Capture the cell that displays the provided text and extract its (x, y) central coordinate. 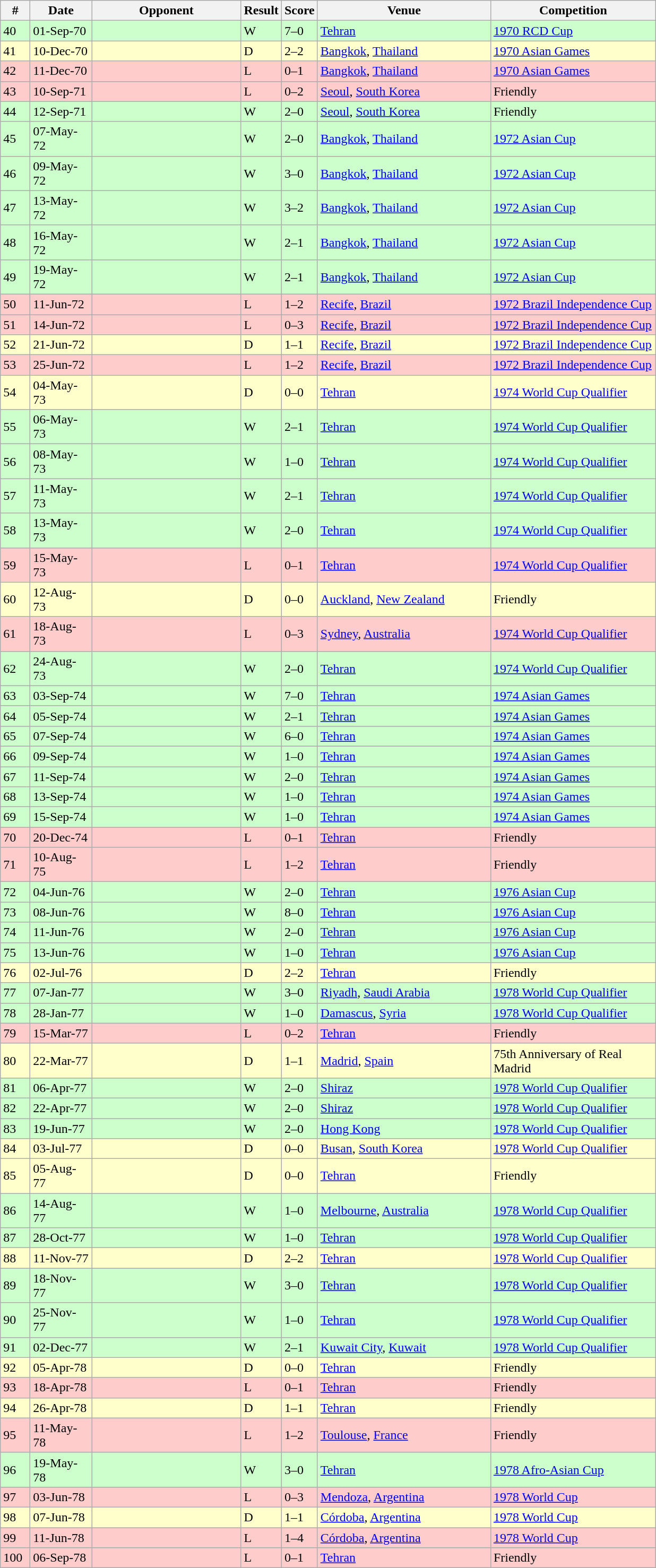
15-Sep-74 (61, 817)
87 (15, 1238)
03-Sep-74 (61, 696)
18-Nov-77 (61, 1285)
6–0 (299, 736)
45 (15, 139)
Date (61, 11)
Opponent (167, 11)
89 (15, 1285)
72 (15, 892)
01-Sep-70 (61, 31)
91 (15, 1347)
02-Dec-77 (61, 1347)
07-Sep-74 (61, 736)
1–4 (299, 1537)
1978 Afro-Asian Cup (573, 1470)
26-Apr-78 (61, 1408)
81 (15, 1088)
Riyadh, Saudi Arabia (404, 993)
05-Apr-78 (61, 1367)
96 (15, 1470)
54 (15, 393)
18-Aug-73 (61, 634)
1970 RCD Cup (573, 31)
Melbourne, Australia (404, 1211)
11-Jun-72 (61, 304)
60 (15, 600)
98 (15, 1517)
46 (15, 173)
Mendoza, Argentina (404, 1497)
Damascus, Syria (404, 1013)
11-Sep-74 (61, 776)
08-Jun-76 (61, 912)
88 (15, 1258)
80 (15, 1060)
18-Apr-78 (61, 1388)
69 (15, 817)
05-Aug-77 (61, 1176)
Result (261, 11)
77 (15, 993)
65 (15, 736)
25-Nov-77 (61, 1320)
04-May-73 (61, 393)
04-Jun-76 (61, 892)
Venue (404, 11)
8–0 (299, 912)
11-May-78 (61, 1435)
03-Jul-77 (61, 1149)
90 (15, 1320)
21-Jun-72 (61, 345)
07-Jun-78 (61, 1517)
84 (15, 1149)
40 (15, 31)
49 (15, 277)
13-May-73 (61, 531)
15-May-73 (61, 565)
13-May-72 (61, 208)
20-Dec-74 (61, 837)
41 (15, 51)
Busan, South Korea (404, 1149)
70 (15, 837)
Competition (573, 11)
59 (15, 565)
56 (15, 462)
03-Jun-78 (61, 1497)
22-Mar-77 (61, 1060)
19-May-72 (61, 277)
92 (15, 1367)
15-Mar-77 (61, 1033)
55 (15, 427)
10-Sep-71 (61, 91)
12-Sep-71 (61, 111)
11-Jun-78 (61, 1537)
13-Jun-76 (61, 952)
11-Dec-70 (61, 71)
82 (15, 1108)
19-Jun-77 (61, 1129)
51 (15, 324)
78 (15, 1013)
42 (15, 71)
94 (15, 1408)
64 (15, 716)
50 (15, 304)
Auckland, New Zealand (404, 600)
12-Aug-73 (61, 600)
24-Aug-73 (61, 669)
100 (15, 1558)
52 (15, 345)
13-Sep-74 (61, 797)
57 (15, 496)
53 (15, 365)
58 (15, 531)
85 (15, 1176)
3–2 (299, 208)
79 (15, 1033)
28-Jan-77 (61, 1013)
14-Aug-77 (61, 1211)
09-Sep-74 (61, 756)
61 (15, 634)
11-Nov-77 (61, 1258)
44 (15, 111)
75 (15, 952)
63 (15, 696)
10-Aug-75 (61, 865)
74 (15, 932)
73 (15, 912)
19-May-78 (61, 1470)
11-May-73 (61, 496)
48 (15, 242)
06-May-73 (61, 427)
95 (15, 1435)
67 (15, 776)
28-Oct-77 (61, 1238)
Sydney, Australia (404, 634)
07-May-72 (61, 139)
83 (15, 1129)
43 (15, 91)
71 (15, 865)
93 (15, 1388)
47 (15, 208)
Kuwait City, Kuwait (404, 1347)
75th Anniversary of Real Madrid (573, 1060)
99 (15, 1537)
08-May-73 (61, 462)
16-May-72 (61, 242)
05-Sep-74 (61, 716)
10-Dec-70 (61, 51)
06-Apr-77 (61, 1088)
97 (15, 1497)
# (15, 11)
25-Jun-72 (61, 365)
86 (15, 1211)
07-Jan-77 (61, 993)
Madrid, Spain (404, 1060)
09-May-72 (61, 173)
66 (15, 756)
14-Jun-72 (61, 324)
68 (15, 797)
06-Sep-78 (61, 1558)
Score (299, 11)
02-Jul-76 (61, 973)
11-Jun-76 (61, 932)
Toulouse, France (404, 1435)
22-Apr-77 (61, 1108)
76 (15, 973)
Hong Kong (404, 1129)
62 (15, 669)
